Provide the (x, y) coordinate of the cell's center where the given text is located.  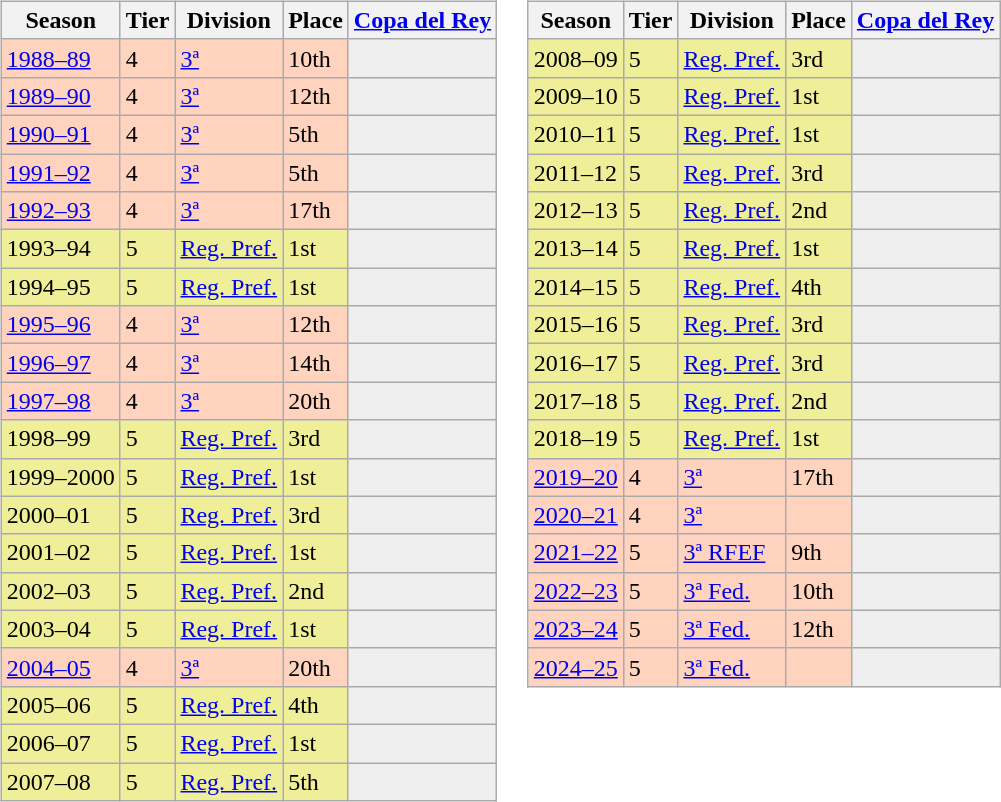
2005–06 (60, 705)
2002–03 (60, 591)
9th (819, 553)
2007–08 (60, 781)
1988–89 (60, 58)
1996–97 (60, 363)
2008–09 (576, 58)
2015–16 (576, 325)
2012–13 (576, 211)
1991–92 (60, 173)
2004–05 (60, 667)
1994–95 (60, 287)
2006–07 (60, 743)
1999–2000 (60, 477)
3ª RFEF (732, 553)
2001–02 (60, 553)
2003–04 (60, 629)
1997–98 (60, 401)
1993–94 (60, 249)
2021–22 (576, 553)
2014–15 (576, 287)
2011–12 (576, 173)
1989–90 (60, 96)
2010–11 (576, 134)
2023–24 (576, 629)
2022–23 (576, 591)
2000–01 (60, 515)
2016–17 (576, 363)
2020–21 (576, 515)
14th (316, 363)
1990–91 (60, 134)
2018–19 (576, 439)
2013–14 (576, 249)
2019–20 (576, 477)
1998–99 (60, 439)
1992–93 (60, 211)
2024–25 (576, 667)
2009–10 (576, 96)
2017–18 (576, 401)
1995–96 (60, 325)
